Extract the (x, y) coordinate from the center of the cell holding the provided text.  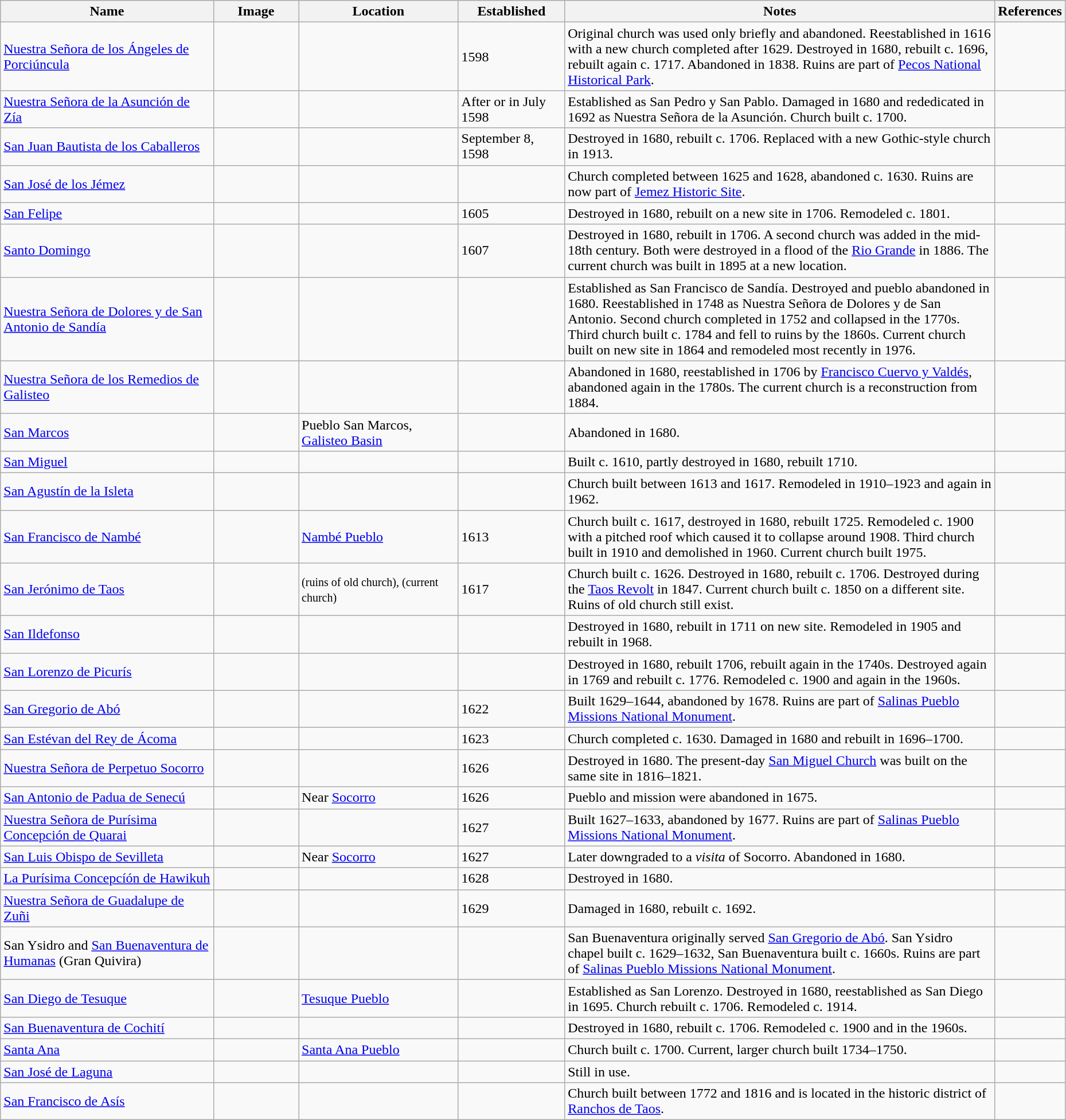
San Francisco de Nambé (107, 537)
Destroyed in 1680. The present-day San Miguel Church was built on the same site in 1816–1821. (780, 768)
San Ysidro and San Buenaventura de Humanas (Gran Quivira) (107, 953)
1605 (511, 213)
Image (256, 11)
San Buenaventura de Cochití (107, 1028)
San José de Laguna (107, 1072)
Nuestra Señora de los Ángeles de Porciúncula (107, 56)
La Purísima Concepcíón de Hawikuh (107, 879)
Destroyed in 1680. (780, 879)
San Felipe (107, 213)
San Luis Obispo de Sevilleta (107, 857)
Destroyed in 1680, rebuilt on a new site in 1706. Remodeled c. 1801. (780, 213)
Established (511, 11)
Established as San Lorenzo. Destroyed in 1680, reestablished as San Diego in 1695. Church rebuilt c. 1706. Remodeled c. 1914. (780, 998)
1629 (511, 908)
Destroyed in 1680, rebuilt c. 1706. Replaced with a new Gothic-style church in 1913. (780, 147)
San Gregorio de Abó (107, 709)
San Francisco de Asís (107, 1101)
1613 (511, 537)
San Jerónimo de Taos (107, 590)
San Diego de Tesuque (107, 998)
Pueblo and mission were abandoned in 1675. (780, 798)
Nuestra Señora de Purísima Concepción de Quarai (107, 827)
Name (107, 11)
Nuestra Señora de Guadalupe de Zuñi (107, 908)
Nambé Pueblo (378, 537)
Santa Ana (107, 1049)
Pueblo San Marcos, Galisteo Basin (378, 432)
Abandoned in 1680. (780, 432)
Church completed between 1625 and 1628, abandoned c. 1630. Ruins are now part of Jemez Historic Site. (780, 184)
Damaged in 1680, rebuilt c. 1692. (780, 908)
Destroyed in 1680, rebuilt in 1711 on new site. Remodeled in 1905 and rebuilt in 1968. (780, 634)
San Agustín de la Isleta (107, 491)
San Ildefonso (107, 634)
Church completed c. 1630. Damaged in 1680 and rebuilt in 1696–1700. (780, 739)
Church built between 1772 and 1816 and is located in the historic district of Ranchos de Taos. (780, 1101)
San Marcos (107, 432)
After or in July 1598 (511, 109)
Built 1629–1644, abandoned by 1678. Ruins are part of Salinas Pueblo Missions National Monument. (780, 709)
1607 (511, 251)
San Lorenzo de Picurís (107, 672)
Santo Domingo (107, 251)
Church built between 1613 and 1617. Remodeled in 1910–1923 and again in 1962. (780, 491)
Santa Ana Pueblo (378, 1049)
1617 (511, 590)
San Antonio de Padua de Senecú (107, 798)
Destroyed in 1680, rebuilt 1706, rebuilt again in the 1740s. Destroyed again in 1769 and rebuilt c. 1776. Remodeled c. 1900 and again in the 1960s. (780, 672)
Built c. 1610, partly destroyed in 1680, rebuilt 1710. (780, 462)
Location (378, 11)
(ruins of old church), (current church) (378, 590)
1628 (511, 879)
Built 1627–1633, abandoned by 1677. Ruins are part of Salinas Pueblo Missions National Monument. (780, 827)
San Miguel (107, 462)
Tesuque Pueblo (378, 998)
1623 (511, 739)
References (1030, 11)
Established as San Pedro y San Pablo. Damaged in 1680 and rededicated in 1692 as Nuestra Señora de la Asunción. Church built c. 1700. (780, 109)
Nuestra Señora de Perpetuo Socorro (107, 768)
Church built c. 1700. Current, larger church built 1734–1750. (780, 1049)
San Juan Bautista de los Caballeros (107, 147)
Notes (780, 11)
San José de los Jémez (107, 184)
Nuestra Señora de la Asunción de Zía (107, 109)
1622 (511, 709)
Still in use. (780, 1072)
Nuestra Señora de los Remedios de Galisteo (107, 387)
September 8, 1598 (511, 147)
Nuestra Señora de Dolores y de San Antonio de Sandía (107, 319)
Destroyed in 1680, rebuilt c. 1706. Remodeled c. 1900 and in the 1960s. (780, 1028)
Later downgraded to a visita of Socorro. Abandoned in 1680. (780, 857)
1598 (511, 56)
San Estévan del Rey de Ácoma (107, 739)
